Determine the (X, Y) coordinate at the center of the cell enclosing the given text.  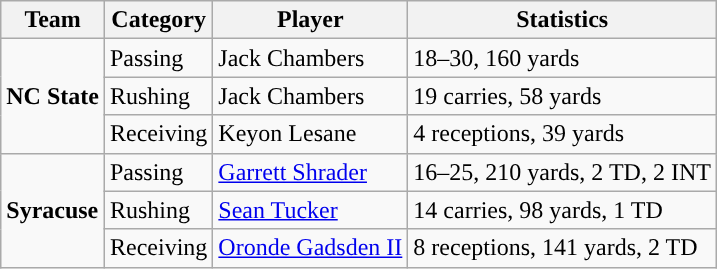
8 receptions, 141 yards, 2 TD (562, 248)
Keyon Lesane (310, 134)
16–25, 210 yards, 2 TD, 2 INT (562, 172)
Garrett Shrader (310, 172)
Oronde Gadsden II (310, 248)
Syracuse (53, 210)
4 receptions, 39 yards (562, 134)
Sean Tucker (310, 210)
Player (310, 20)
19 carries, 58 yards (562, 96)
Team (53, 20)
NC State (53, 96)
Category (158, 20)
Statistics (562, 20)
14 carries, 98 yards, 1 TD (562, 210)
18–30, 160 yards (562, 58)
